Pinpoint the cell where the given text exists, returning its (X, Y) midpoint coordinate. 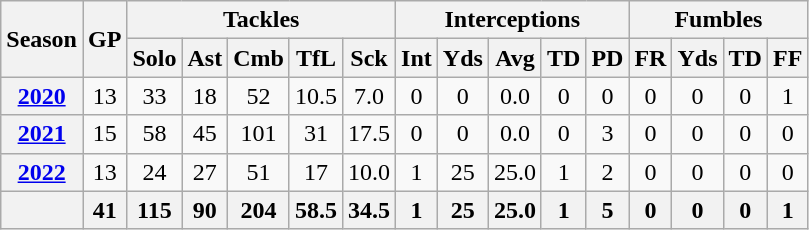
2020 (42, 96)
Solo (154, 58)
10.5 (316, 96)
PD (608, 58)
45 (205, 134)
2022 (42, 172)
GP (104, 39)
Tackles (262, 20)
Season (42, 39)
17.5 (368, 134)
Int (417, 58)
27 (205, 172)
58.5 (316, 210)
15 (104, 134)
Avg (514, 58)
2 (608, 172)
24 (154, 172)
2021 (42, 134)
3 (608, 134)
18 (205, 96)
FF (787, 58)
58 (154, 134)
5 (608, 210)
7.0 (368, 96)
90 (205, 210)
115 (154, 210)
Ast (205, 58)
TfL (316, 58)
Sck (368, 58)
Interceptions (512, 20)
Fumbles (718, 20)
FR (650, 58)
31 (316, 134)
10.0 (368, 172)
52 (259, 96)
41 (104, 210)
Cmb (259, 58)
204 (259, 210)
34.5 (368, 210)
17 (316, 172)
33 (154, 96)
51 (259, 172)
101 (259, 134)
